Extract the [X, Y] coordinate from the center of the cell holding the provided text.  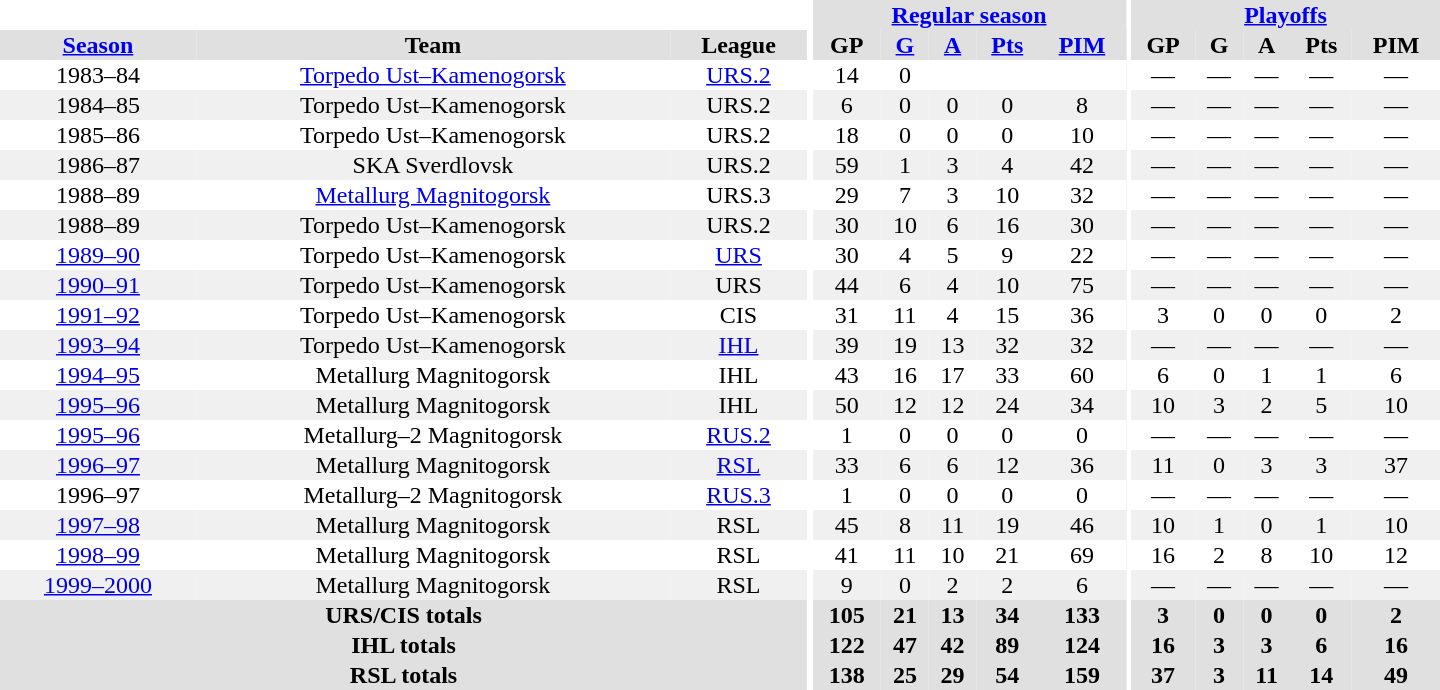
1993–94 [98, 345]
59 [846, 165]
URS/CIS totals [404, 615]
47 [905, 645]
RUS.3 [738, 495]
7 [905, 195]
1985–86 [98, 135]
1994–95 [98, 375]
Season [98, 45]
69 [1082, 555]
IHL totals [404, 645]
45 [846, 525]
15 [1007, 315]
RSL totals [404, 675]
1983–84 [98, 75]
1984–85 [98, 105]
1991–92 [98, 315]
1997–98 [98, 525]
17 [953, 375]
54 [1007, 675]
41 [846, 555]
1990–91 [98, 285]
39 [846, 345]
43 [846, 375]
133 [1082, 615]
31 [846, 315]
URS.3 [738, 195]
25 [905, 675]
18 [846, 135]
1998–99 [98, 555]
75 [1082, 285]
122 [846, 645]
50 [846, 405]
89 [1007, 645]
60 [1082, 375]
22 [1082, 255]
Playoffs [1286, 15]
44 [846, 285]
105 [846, 615]
1986–87 [98, 165]
1989–90 [98, 255]
24 [1007, 405]
46 [1082, 525]
159 [1082, 675]
CIS [738, 315]
Team [433, 45]
SKA Sverdlovsk [433, 165]
138 [846, 675]
RUS.2 [738, 435]
124 [1082, 645]
League [738, 45]
Regular season [968, 15]
49 [1396, 675]
1999–2000 [98, 585]
